Detect which cell encompasses the target text, then output its (x, y) center coordinate. 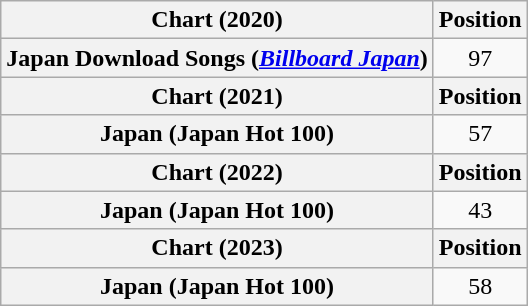
Chart (2020) (218, 20)
43 (480, 210)
Chart (2023) (218, 248)
Chart (2021) (218, 96)
Japan Download Songs (Billboard Japan) (218, 58)
97 (480, 58)
57 (480, 134)
Chart (2022) (218, 172)
58 (480, 286)
